Pinpoint the cell where the given text exists, returning its (X, Y) midpoint coordinate. 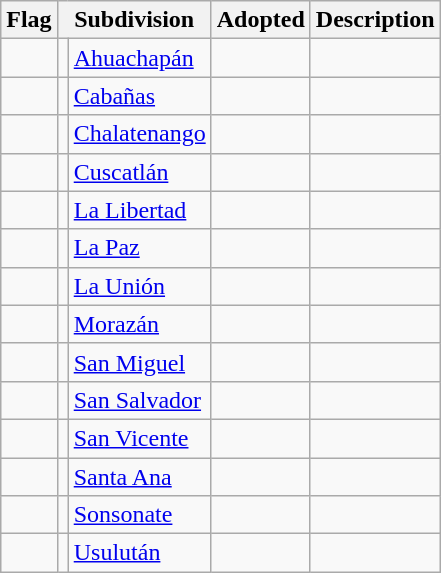
Usulután (140, 553)
Sonsonate (140, 515)
San Miguel (140, 362)
La Unión (140, 286)
San Salvador (140, 400)
Description (375, 20)
La Paz (140, 248)
Morazán (140, 324)
Ahuachapán (140, 58)
Cuscatlán (140, 172)
La Libertad (140, 210)
Chalatenango (140, 134)
Adopted (260, 20)
Santa Ana (140, 477)
Cabañas (140, 96)
Subdivision (134, 20)
Flag (29, 20)
San Vicente (140, 438)
